For the text-containing cell, return its midpoint in (X, Y) coordinate format. 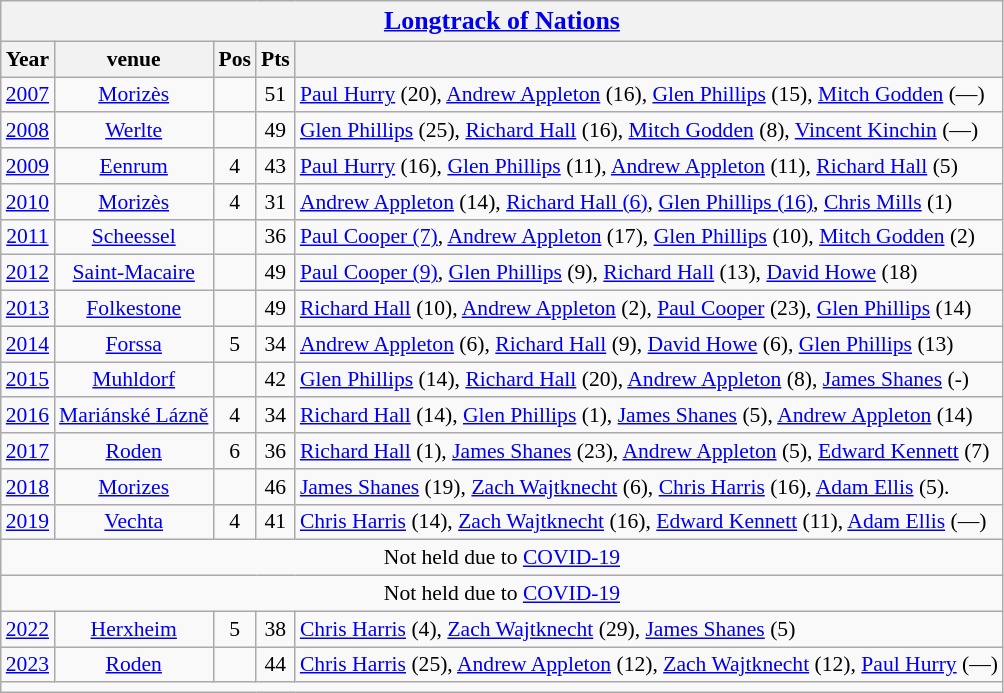
42 (276, 380)
43 (276, 166)
Vechta (134, 522)
46 (276, 487)
Richard Hall (10), Andrew Appleton (2), Paul Cooper (23), Glen Phillips (14) (649, 309)
2010 (28, 202)
2007 (28, 95)
Richard Hall (1), James Shanes (23), Andrew Appleton (5), Edward Kennett (7) (649, 451)
44 (276, 665)
2013 (28, 309)
2016 (28, 416)
Glen Phillips (14), Richard Hall (20), Andrew Appleton (8), James Shanes (-) (649, 380)
2019 (28, 522)
6 (234, 451)
2018 (28, 487)
Richard Hall (14), Glen Phillips (1), James Shanes (5), Andrew Appleton (14) (649, 416)
Paul Hurry (20), Andrew Appleton (16), Glen Phillips (15), Mitch Godden (—) (649, 95)
2012 (28, 273)
2008 (28, 131)
2022 (28, 629)
Saint-Macaire (134, 273)
38 (276, 629)
Forssa (134, 344)
Mariánské Lázně (134, 416)
31 (276, 202)
Chris Harris (14), Zach Wajtknecht (16), Edward Kennett (11), Adam Ellis (—) (649, 522)
Folkestone (134, 309)
Morizes (134, 487)
Paul Cooper (7), Andrew Appleton (17), Glen Phillips (10), Mitch Godden (2) (649, 237)
Paul Cooper (9), Glen Phillips (9), Richard Hall (13), David Howe (18) (649, 273)
Scheessel (134, 237)
2014 (28, 344)
Paul Hurry (16), Glen Phillips (11), Andrew Appleton (11), Richard Hall (5) (649, 166)
Pos (234, 59)
James Shanes (19), Zach Wajtknecht (6), Chris Harris (16), Adam Ellis (5). (649, 487)
Chris Harris (25), Andrew Appleton (12), Zach Wajtknecht (12), Paul Hurry (—) (649, 665)
51 (276, 95)
Pts (276, 59)
41 (276, 522)
2011 (28, 237)
Chris Harris (4), Zach Wajtknecht (29), James Shanes (5) (649, 629)
Andrew Appleton (6), Richard Hall (9), David Howe (6), Glen Phillips (13) (649, 344)
2017 (28, 451)
Year (28, 59)
Andrew Appleton (14), Richard Hall (6), Glen Phillips (16), Chris Mills (1) (649, 202)
Glen Phillips (25), Richard Hall (16), Mitch Godden (8), Vincent Kinchin (—) (649, 131)
Herxheim (134, 629)
venue (134, 59)
Werlte (134, 131)
Eenrum (134, 166)
Longtrack of Nations (502, 21)
2009 (28, 166)
2023 (28, 665)
2015 (28, 380)
Muhldorf (134, 380)
